Output the (x, y) coordinate of the center of the cell containing the given text.  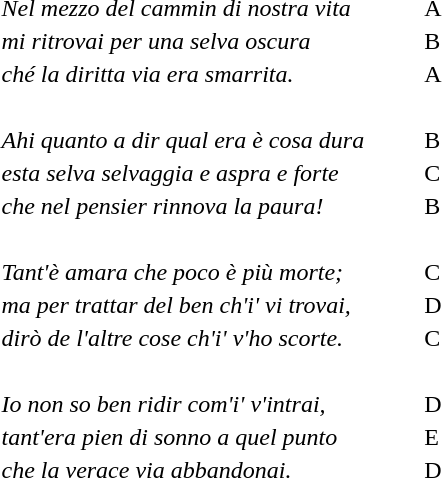
che nel pensier rinnova la paura! (183, 206)
ma per trattar del ben ch'i' vi trovai, (183, 305)
Ahi quanto a dir qual era è cosa dura (183, 140)
Io non so ben ridir com'i' v'intrai, (183, 404)
ché la diritta via era smarrita. (183, 74)
esta selva selvaggia e aspra e forte (183, 173)
Tant'è amara che poco è più morte; (183, 272)
tant'era pien di sonno a quel punto (183, 437)
dirò de l'altre cose ch'i' v'ho scorte. (183, 338)
mi ritrovai per una selva oscura (183, 41)
